Search for the cell housing the specified text and yield its [x, y] center coordinate. 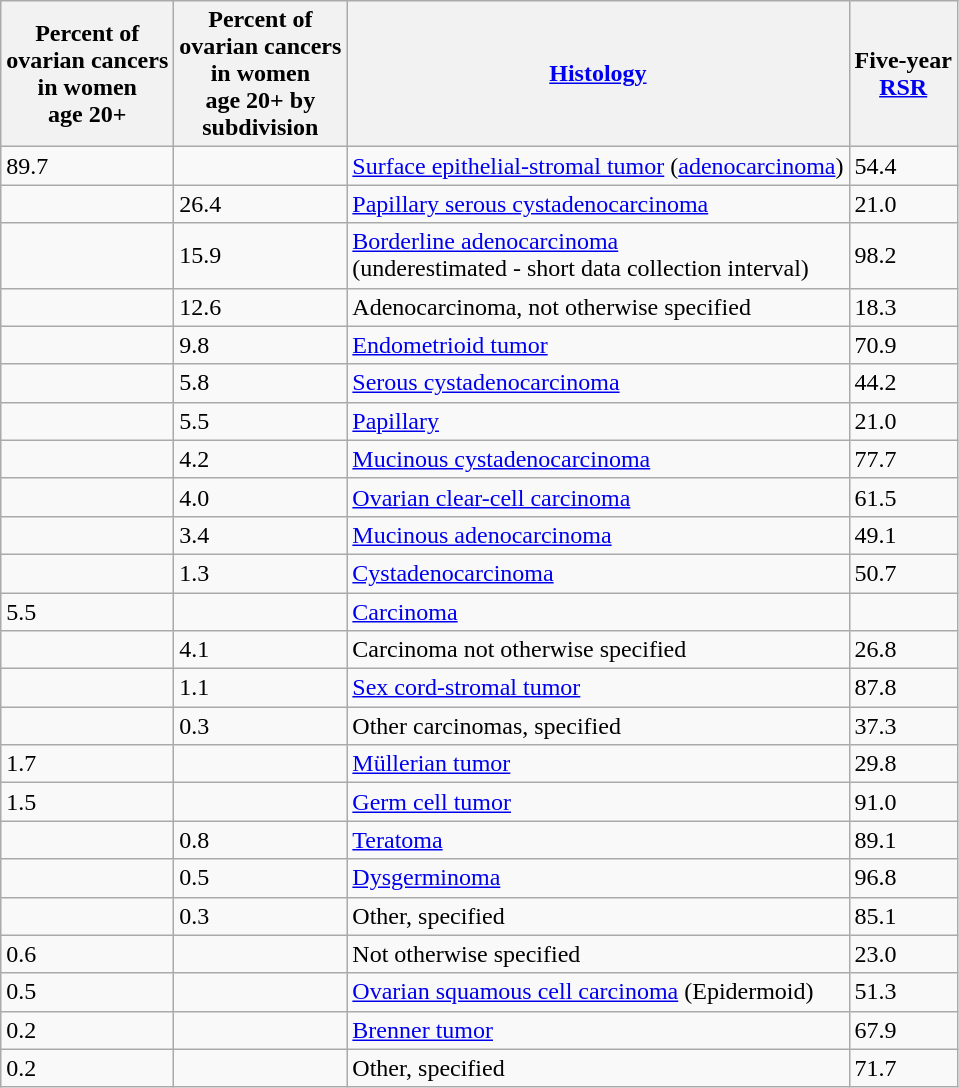
70.9 [903, 345]
Other carcinomas, specified [598, 726]
9.8 [260, 345]
18.3 [903, 307]
49.1 [903, 535]
26.8 [903, 650]
Mucinous cystadenocarcinoma [598, 459]
Müllerian tumor [598, 764]
Carcinoma [598, 611]
4.2 [260, 459]
98.2 [903, 256]
Endometrioid tumor [598, 345]
12.6 [260, 307]
Mucinous adenocarcinoma [598, 535]
89.7 [88, 166]
77.7 [903, 459]
91.0 [903, 802]
1.5 [88, 802]
29.8 [903, 764]
1.7 [88, 764]
Dysgerminoma [598, 878]
Brenner tumor [598, 1030]
Surface epithelial-stromal tumor (adenocarcinoma) [598, 166]
1.1 [260, 688]
89.1 [903, 840]
Adenocarcinoma, not otherwise specified [598, 307]
Percent of ovarian cancers in women age 20+ [88, 74]
Teratoma [598, 840]
1.3 [260, 573]
54.4 [903, 166]
15.9 [260, 256]
Cystadenocarcinoma [598, 573]
Carcinoma not otherwise specified [598, 650]
4.1 [260, 650]
Serous cystadenocarcinoma [598, 383]
44.2 [903, 383]
61.5 [903, 497]
0.6 [88, 954]
67.9 [903, 1030]
96.8 [903, 878]
4.0 [260, 497]
Ovarian squamous cell carcinoma (Epidermoid) [598, 992]
37.3 [903, 726]
Papillary [598, 421]
Ovarian clear-cell carcinoma [598, 497]
Germ cell tumor [598, 802]
5.8 [260, 383]
50.7 [903, 573]
85.1 [903, 916]
Papillary serous cystadenocarcinoma [598, 204]
Sex cord-stromal tumor [598, 688]
3.4 [260, 535]
Borderline adenocarcinoma (underestimated - short data collection interval) [598, 256]
Five-yearRSR [903, 74]
51.3 [903, 992]
Histology [598, 74]
Not otherwise specified [598, 954]
0.8 [260, 840]
71.7 [903, 1068]
Percent of ovarian cancers in women age 20+ bysubdivision [260, 74]
26.4 [260, 204]
23.0 [903, 954]
87.8 [903, 688]
